Extract the [x, y] coordinate from the center of the cell holding the provided text.  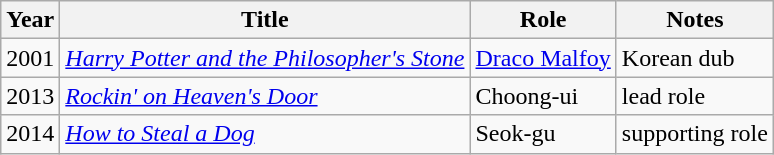
Harry Potter and the Philosopher's Stone [265, 58]
2013 [30, 96]
2001 [30, 58]
How to Steal a Dog [265, 134]
Draco Malfoy [543, 58]
2014 [30, 134]
Korean dub [694, 58]
Title [265, 20]
Rockin' on Heaven's Door [265, 96]
lead role [694, 96]
Role [543, 20]
Choong-ui [543, 96]
Seok-gu [543, 134]
supporting role [694, 134]
Year [30, 20]
Notes [694, 20]
